Return [X, Y] of the center of cell containing provided text 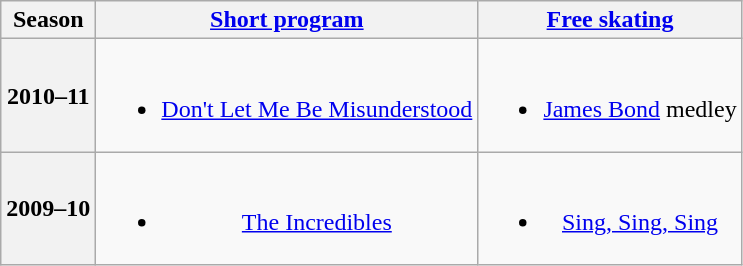
James Bond medley [610, 96]
Don't Let Me Be Misunderstood [287, 96]
Sing, Sing, Sing [610, 208]
Season [48, 20]
Free skating [610, 20]
Short program [287, 20]
2009–10 [48, 208]
2010–11 [48, 96]
The Incredibles [287, 208]
